Identify which cell holds the provided text, then report its (X, Y) central coordinate. 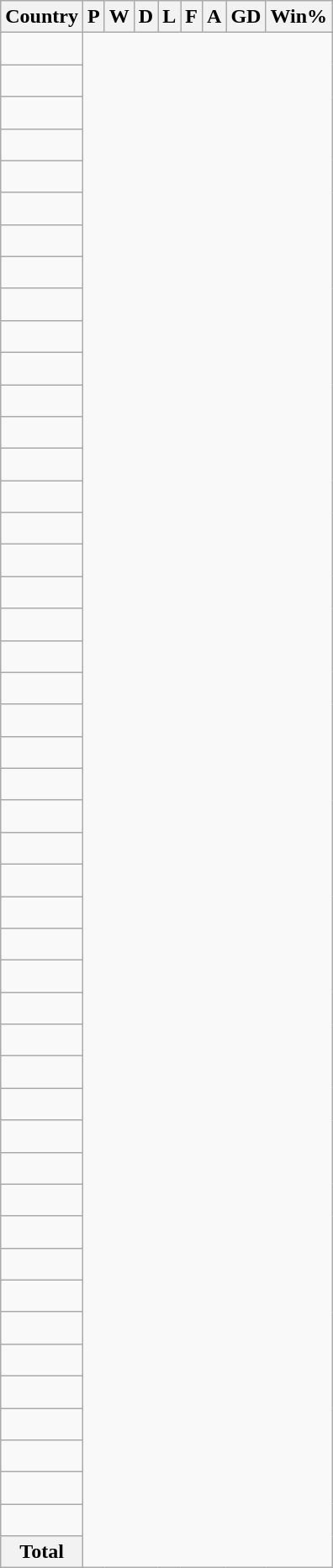
Country (42, 17)
Win% (299, 17)
F (192, 17)
P (93, 17)
Total (42, 1552)
L (170, 17)
GD (246, 17)
W (119, 17)
A (214, 17)
D (145, 17)
